Find where the given text appears and provide that cell's center as [x, y] coordinate. 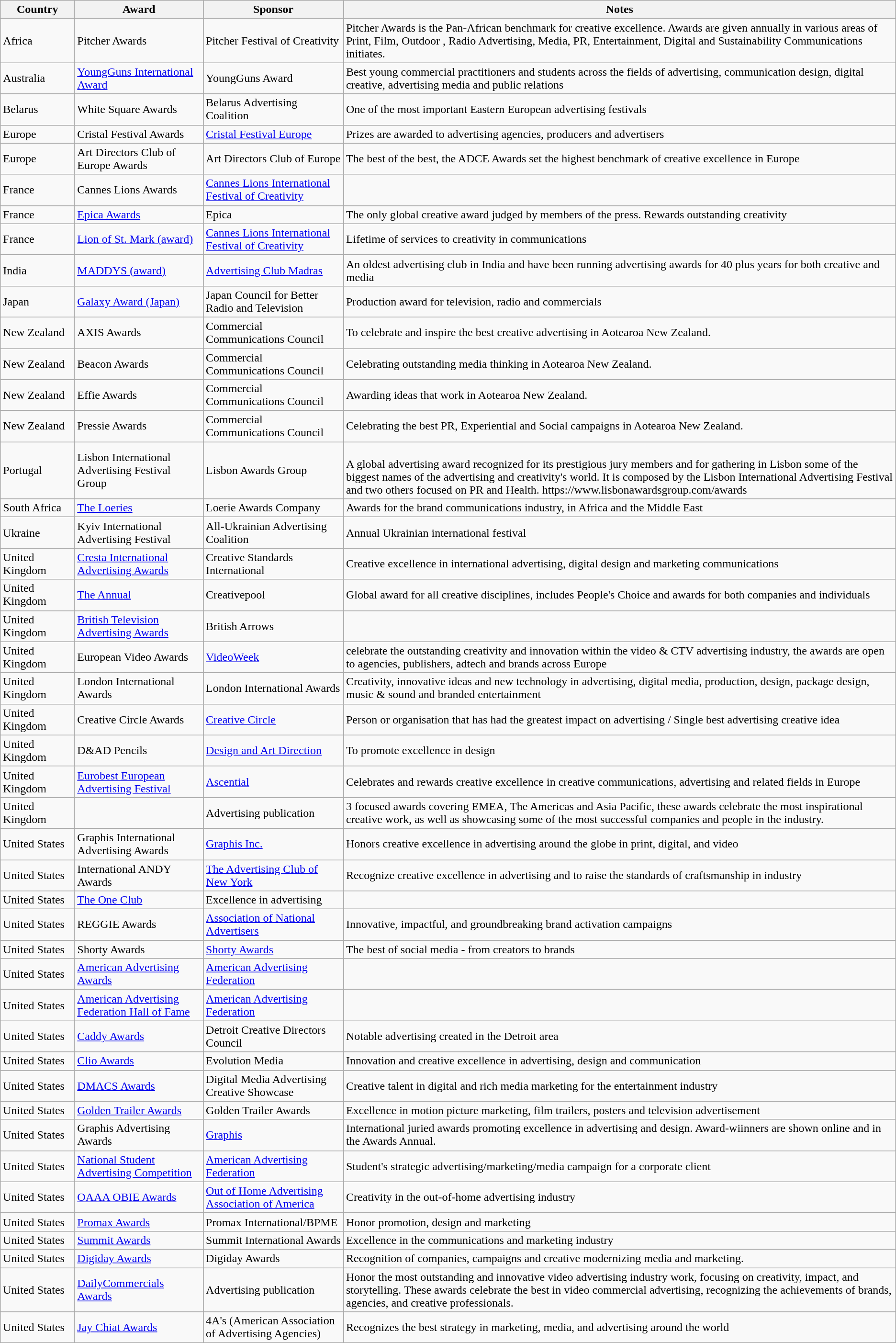
British Television Advertising Awards [139, 626]
All-Ukrainian Advertising Coalition [274, 532]
MADDYS (award) [139, 270]
Student's strategic advertising/marketing/media campaign for a corporate client [619, 1166]
Notable advertising created in the Detroit area [619, 1036]
Australia [37, 79]
Awards for the brand communications industry, in Africa and the Middle East [619, 508]
4A's (American Association of Advertising Agencies) [274, 1327]
Celebrates and rewards creative excellence in creative communications, advertising and related fields in Europe [619, 781]
AXIS Awards [139, 332]
Art Directors Club of Europe Awards [139, 159]
The One Club [139, 900]
Innovative, impactful, and groundbreaking brand activation campaigns [619, 925]
Beacon Awards [139, 364]
Honor promotion, design and marketing [619, 1222]
One of the most important Eastern European advertising festivals [619, 109]
Art Directors Club of Europe [274, 159]
Japan [37, 302]
Summit International Awards [274, 1240]
Graphis Advertising Awards [139, 1135]
Evolution Media [274, 1061]
South Africa [37, 508]
American Advertising Awards [139, 974]
International juried awards promoting excellence in advertising and design. Award-wiinners are shown online and in the Awards Annual. [619, 1135]
Effie Awards [139, 395]
Ukraine [37, 532]
Kyiv International Advertising Festival [139, 532]
White Square Awards [139, 109]
Honors creative excellence in advertising around the globe in print, digital, and video [619, 844]
Award [139, 10]
National Student Advertising Competition [139, 1166]
Cristal Festival Awards [139, 134]
Creative Circle Awards [139, 719]
An oldest advertising club in India and have been running advertising awards for 40 plus years for both creative and media [619, 270]
The Annual [139, 595]
Cresta International Advertising Awards [139, 564]
Caddy Awards [139, 1036]
REGGIE Awards [139, 925]
Graphis [274, 1135]
Graphis International Advertising Awards [139, 844]
Japan Council for Better Radio and Television [274, 302]
Awarding ideas that work in Aotearoa New Zealand. [619, 395]
Creative excellence in international advertising, digital design and marketing communications [619, 564]
India [37, 270]
Summit Awards [139, 1240]
Excellence in motion picture marketing, film trailers, posters and television advertisement [619, 1110]
Prizes are awarded to advertising agencies, producers and advertisers [619, 134]
Clio Awards [139, 1061]
Detroit Creative Directors Council [274, 1036]
DailyCommercials Awards [139, 1290]
Promax International/BPME [274, 1222]
Notes [619, 10]
Production award for television, radio and commercials [619, 302]
Ascential [274, 781]
YoungGuns International Award [139, 79]
Recognizes the best strategy in marketing, media, and advertising around the world [619, 1327]
Jay Chiat Awards [139, 1327]
Africa [37, 41]
Country [37, 10]
Recognize creative excellence in advertising and to raise the standards of craftsmanship in industry [619, 875]
The only global creative award judged by members of the press. Rewards outstanding creativity [619, 214]
Epica [274, 214]
British Arrows [274, 626]
Lifetime of services to creativity in communications [619, 239]
Creative Circle [274, 719]
Pitcher Awards [139, 41]
The best of the best, the ADCE Awards set the highest benchmark of creative excellence in Europe [619, 159]
Design and Art Direction [274, 751]
Innovation and creative excellence in advertising, design and communication [619, 1061]
Cristal Festival Europe [274, 134]
To promote excellence in design [619, 751]
Celebrating the best PR, Experiential and Social campaigns in Aotearoa New Zealand. [619, 426]
The Advertising Club of New York [274, 875]
Loerie Awards Company [274, 508]
Graphis Inc. [274, 844]
Epica Awards [139, 214]
Sponsor [274, 10]
The Loeries [139, 508]
YoungGuns Award [274, 79]
Promax Awards [139, 1222]
Galaxy Award (Japan) [139, 302]
Creativepool [274, 595]
Creativity in the out-of-home advertising industry [619, 1197]
Global award for all creative disciplines, includes People's Choice and awards for both companies and individuals [619, 595]
Recognition of companies, campaigns and creative modernizing media and marketing. [619, 1258]
The best of social media - from creators to brands [619, 949]
Advertising Club Madras [274, 270]
European Video Awards [139, 657]
Belarus [37, 109]
Digital Media Advertising Creative Showcase [274, 1086]
OAAA OBIE Awards [139, 1197]
Creative Standards International [274, 564]
Belarus Advertising Coalition [274, 109]
International ANDY Awards [139, 875]
Out of Home Advertising Association of America [274, 1197]
Eurobest European Advertising Festival [139, 781]
American Advertising Federation Hall of Fame [139, 1005]
Portugal [37, 470]
Celebrating outstanding media thinking in Aotearoa New Zealand. [619, 364]
DMACS Awards [139, 1086]
VideoWeek [274, 657]
D&AD Pencils [139, 751]
Annual Ukrainian international festival [619, 532]
Excellence in the communications and marketing industry [619, 1240]
Creative talent in digital and rich media marketing for the entertainment industry [619, 1086]
Excellence in advertising [274, 900]
Association of National Advertisers [274, 925]
Person or organisation that has had the greatest impact on advertising / Single best advertising creative idea [619, 719]
Pitcher Festival of Creativity [274, 41]
Lion of St. Mark (award) [139, 239]
Lisbon International Advertising Festival Group [139, 470]
Pressie Awards [139, 426]
To celebrate and inspire the best creative advertising in Aotearoa New Zealand. [619, 332]
Lisbon Awards Group [274, 470]
Cannes Lions Awards [139, 190]
